Detect which cell encompasses the target text, then output its (x, y) center coordinate. 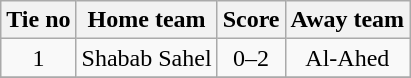
Al-Ahed (348, 58)
1 (38, 58)
Home team (146, 20)
Score (251, 20)
Shabab Sahel (146, 58)
0–2 (251, 58)
Tie no (38, 20)
Away team (348, 20)
